Capture the cell that displays the provided text and extract its (x, y) central coordinate. 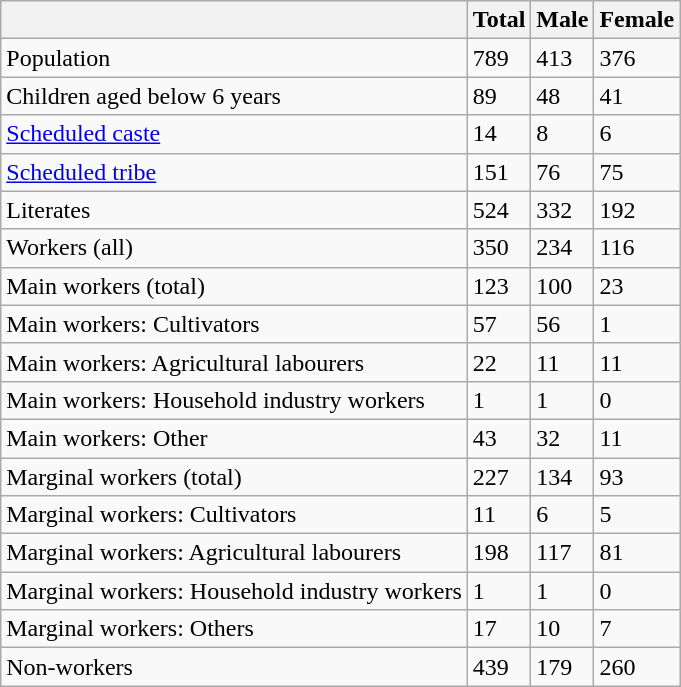
116 (637, 248)
14 (499, 134)
57 (499, 324)
23 (637, 286)
789 (499, 58)
7 (637, 629)
Marginal workers: Agricultural labourers (234, 553)
17 (499, 629)
151 (499, 172)
22 (499, 362)
524 (499, 210)
Literates (234, 210)
Male (562, 20)
260 (637, 667)
234 (562, 248)
Scheduled tribe (234, 172)
Workers (all) (234, 248)
Total (499, 20)
Marginal workers: Others (234, 629)
32 (562, 438)
439 (499, 667)
376 (637, 58)
81 (637, 553)
227 (499, 477)
Marginal workers: Cultivators (234, 515)
8 (562, 134)
75 (637, 172)
332 (562, 210)
76 (562, 172)
Marginal workers: Household industry workers (234, 591)
Main workers: Agricultural labourers (234, 362)
Main workers: Cultivators (234, 324)
Population (234, 58)
Marginal workers (total) (234, 477)
Main workers (total) (234, 286)
179 (562, 667)
117 (562, 553)
56 (562, 324)
48 (562, 96)
123 (499, 286)
Main workers: Other (234, 438)
43 (499, 438)
93 (637, 477)
Main workers: Household industry workers (234, 400)
89 (499, 96)
5 (637, 515)
10 (562, 629)
100 (562, 286)
350 (499, 248)
Non-workers (234, 667)
Female (637, 20)
198 (499, 553)
134 (562, 477)
192 (637, 210)
Scheduled caste (234, 134)
Children aged below 6 years (234, 96)
413 (562, 58)
41 (637, 96)
